Detect which cell encompasses the target text, then output its [x, y] center coordinate. 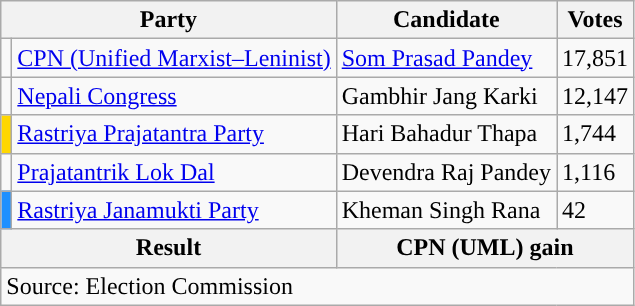
17,851 [596, 58]
Result [168, 248]
Devendra Raj Pandey [446, 172]
Rastriya Prajatantra Party [174, 134]
CPN (Unified Marxist–Leninist) [174, 58]
Candidate [446, 20]
Gambhir Jang Karki [446, 96]
Prajatantrik Lok Dal [174, 172]
1,744 [596, 134]
Som Prasad Pandey [446, 58]
Source: Election Commission [318, 286]
1,116 [596, 172]
Hari Bahadur Thapa [446, 134]
Nepali Congress [174, 96]
Rastriya Janamukti Party [174, 210]
Party [168, 20]
12,147 [596, 96]
42 [596, 210]
Kheman Singh Rana [446, 210]
CPN (UML) gain [484, 248]
Votes [596, 20]
